Extract the (X, Y) coordinate from the center of the cell holding the provided text.  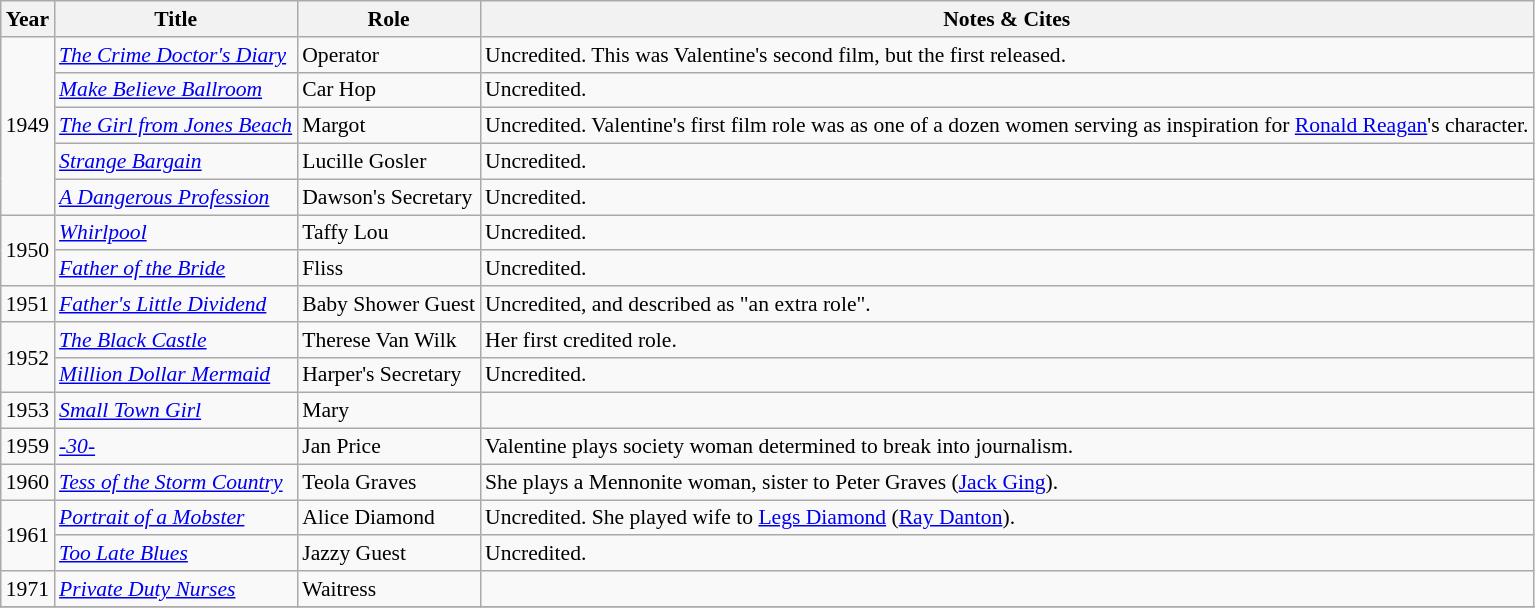
Tess of the Storm Country (176, 482)
1971 (28, 589)
Title (176, 19)
Uncredited. She played wife to Legs Diamond (Ray Danton). (1006, 518)
Car Hop (388, 90)
Father of the Bride (176, 269)
Uncredited. Valentine's first film role was as one of a dozen women serving as inspiration for Ronald Reagan's character. (1006, 126)
Her first credited role. (1006, 340)
Strange Bargain (176, 162)
Alice Diamond (388, 518)
The Black Castle (176, 340)
1950 (28, 250)
1951 (28, 304)
1961 (28, 536)
Dawson's Secretary (388, 197)
Therese Van Wilk (388, 340)
1960 (28, 482)
She plays a Mennonite woman, sister to Peter Graves (Jack Ging). (1006, 482)
Fliss (388, 269)
Portrait of a Mobster (176, 518)
Baby Shower Guest (388, 304)
Jazzy Guest (388, 554)
Role (388, 19)
Father's Little Dividend (176, 304)
Whirlpool (176, 233)
Lucille Gosler (388, 162)
Make Believe Ballroom (176, 90)
Million Dollar Mermaid (176, 375)
1949 (28, 126)
Valentine plays society woman determined to break into journalism. (1006, 447)
Operator (388, 55)
Small Town Girl (176, 411)
1953 (28, 411)
The Crime Doctor's Diary (176, 55)
Waitress (388, 589)
The Girl from Jones Beach (176, 126)
Year (28, 19)
Teola Graves (388, 482)
1959 (28, 447)
Uncredited. This was Valentine's second film, but the first released. (1006, 55)
Notes & Cites (1006, 19)
-30- (176, 447)
Taffy Lou (388, 233)
Private Duty Nurses (176, 589)
Harper's Secretary (388, 375)
A Dangerous Profession (176, 197)
Too Late Blues (176, 554)
Uncredited, and described as "an extra role". (1006, 304)
Jan Price (388, 447)
Mary (388, 411)
1952 (28, 358)
Margot (388, 126)
